Return (x, y) of the center of cell containing provided text 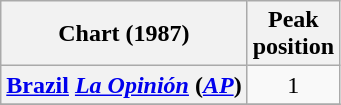
Brazil La Opinión (AP) (124, 85)
1 (293, 85)
Chart (1987) (124, 34)
Peak position (293, 34)
